From the cell containing the given text, extract its center point as (X, Y) coordinate. 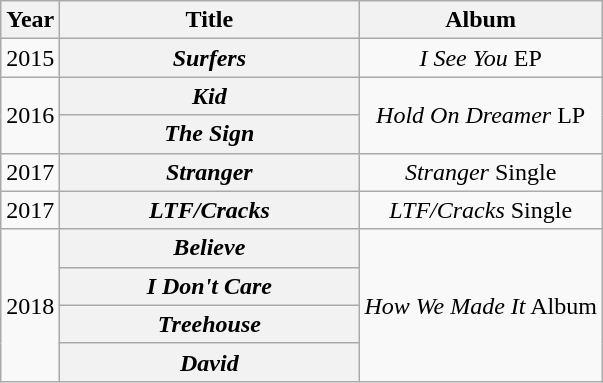
Album (480, 20)
Stranger Single (480, 172)
LTF/Cracks (210, 210)
2015 (30, 58)
2018 (30, 305)
David (210, 362)
Title (210, 20)
Believe (210, 248)
2016 (30, 115)
Stranger (210, 172)
I See You EP (480, 58)
Kid (210, 96)
How We Made It Album (480, 305)
Treehouse (210, 324)
Hold On Dreamer LP (480, 115)
I Don't Care (210, 286)
Year (30, 20)
The Sign (210, 134)
LTF/Cracks Single (480, 210)
Surfers (210, 58)
